Pinpoint the cell where the given text exists, returning its (X, Y) midpoint coordinate. 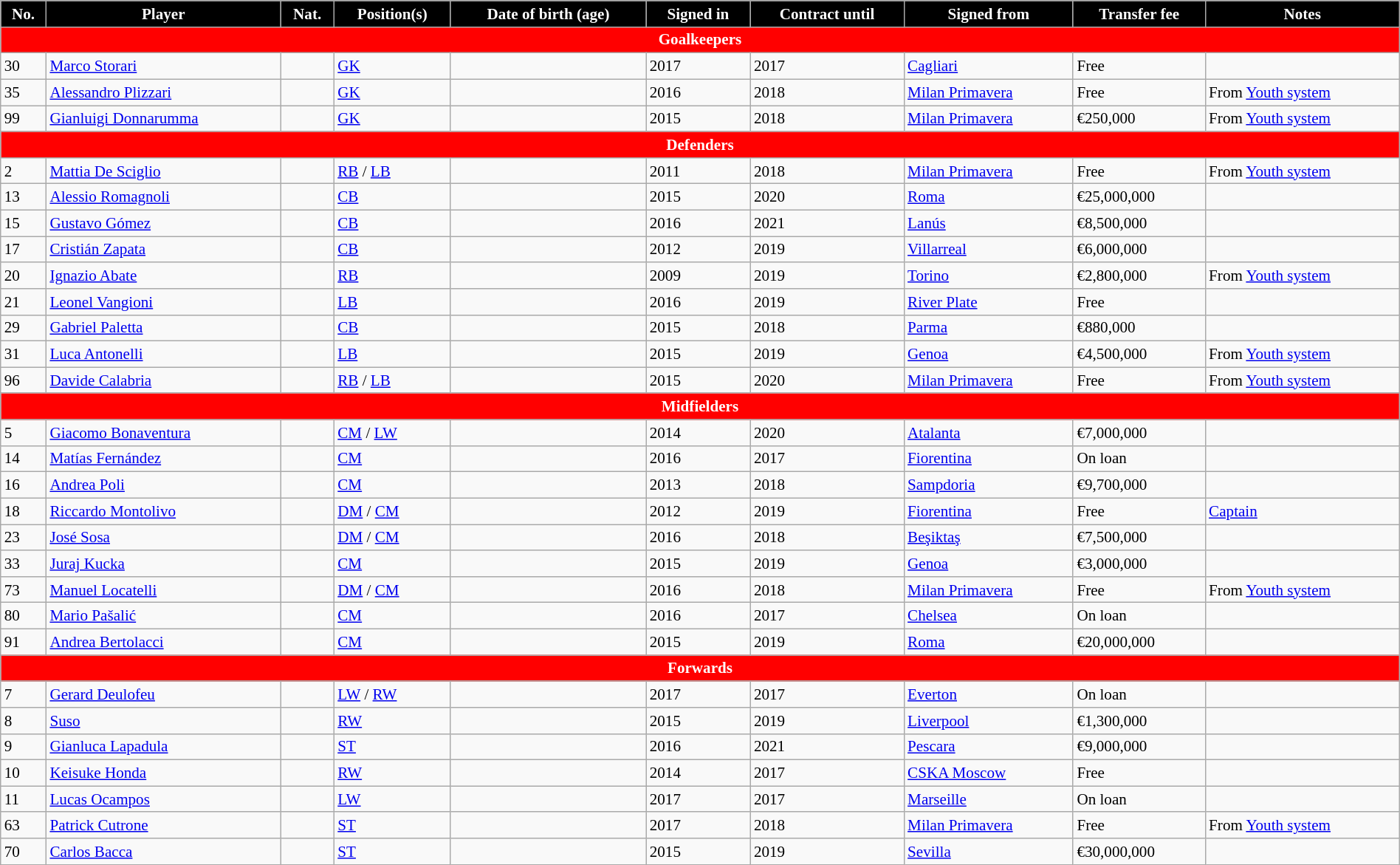
Position(s) (392, 13)
Gianluca Lapadula (163, 746)
Beşiktaş (988, 538)
Patrick Cutrone (163, 824)
Suso (163, 721)
CM / LW (392, 433)
€1,300,000 (1139, 721)
Defenders (700, 145)
21 (24, 301)
Date of birth (age) (548, 13)
23 (24, 538)
Mattia De Sciglio (163, 170)
63 (24, 824)
€20,000,000 (1139, 641)
29 (24, 328)
80 (24, 616)
Davide Calabria (163, 380)
€250,000 (1139, 118)
33 (24, 563)
Andrea Bertolacci (163, 641)
€880,000 (1139, 328)
Andrea Poli (163, 485)
Captain (1303, 511)
€30,000,000 (1139, 851)
€9,700,000 (1139, 485)
5 (24, 433)
70 (24, 851)
CSKA Moscow (988, 773)
Alessio Romagnoli (163, 196)
Forwards (700, 668)
16 (24, 485)
Everton (988, 694)
91 (24, 641)
2011 (699, 170)
10 (24, 773)
Ignazio Abate (163, 275)
Midfielders (700, 406)
LW (392, 799)
Contract until (827, 13)
Giacomo Bonaventura (163, 433)
No. (24, 13)
€4,500,000 (1139, 355)
€7,000,000 (1139, 433)
Juraj Kucka (163, 563)
30 (24, 66)
Player (163, 13)
Keisuke Honda (163, 773)
9 (24, 746)
Goalkeepers (700, 40)
€9,000,000 (1139, 746)
Cagliari (988, 66)
99 (24, 118)
Mario Pašalić (163, 616)
Luca Antonelli (163, 355)
17 (24, 250)
Chelsea (988, 616)
7 (24, 694)
Signed from (988, 13)
35 (24, 92)
€2,800,000 (1139, 275)
Manuel Locatelli (163, 589)
Notes (1303, 13)
73 (24, 589)
14 (24, 458)
Marco Storari (163, 66)
River Plate (988, 301)
Signed in (699, 13)
Leonel Vangioni (163, 301)
Sevilla (988, 851)
Cristián Zapata (163, 250)
20 (24, 275)
Nat. (307, 13)
15 (24, 223)
2013 (699, 485)
Pescara (988, 746)
€3,000,000 (1139, 563)
Lanús (988, 223)
11 (24, 799)
8 (24, 721)
Gianluigi Donnarumma (163, 118)
Atalanta (988, 433)
Torino (988, 275)
96 (24, 380)
€7,500,000 (1139, 538)
€25,000,000 (1139, 196)
€6,000,000 (1139, 250)
José Sosa (163, 538)
Parma (988, 328)
2009 (699, 275)
LW / RW (392, 694)
Gustavo Gómez (163, 223)
Marseille (988, 799)
Matías Fernández (163, 458)
18 (24, 511)
Gerard Deulofeu (163, 694)
Transfer fee (1139, 13)
Villarreal (988, 250)
2 (24, 170)
13 (24, 196)
Lucas Ocampos (163, 799)
31 (24, 355)
Carlos Bacca (163, 851)
Gabriel Paletta (163, 328)
Riccardo Montolivo (163, 511)
Sampdoria (988, 485)
RB (392, 275)
Alessandro Plizzari (163, 92)
Liverpool (988, 721)
€8,500,000 (1139, 223)
